Determine the (X, Y) coordinate at the center of the cell enclosing the given text.  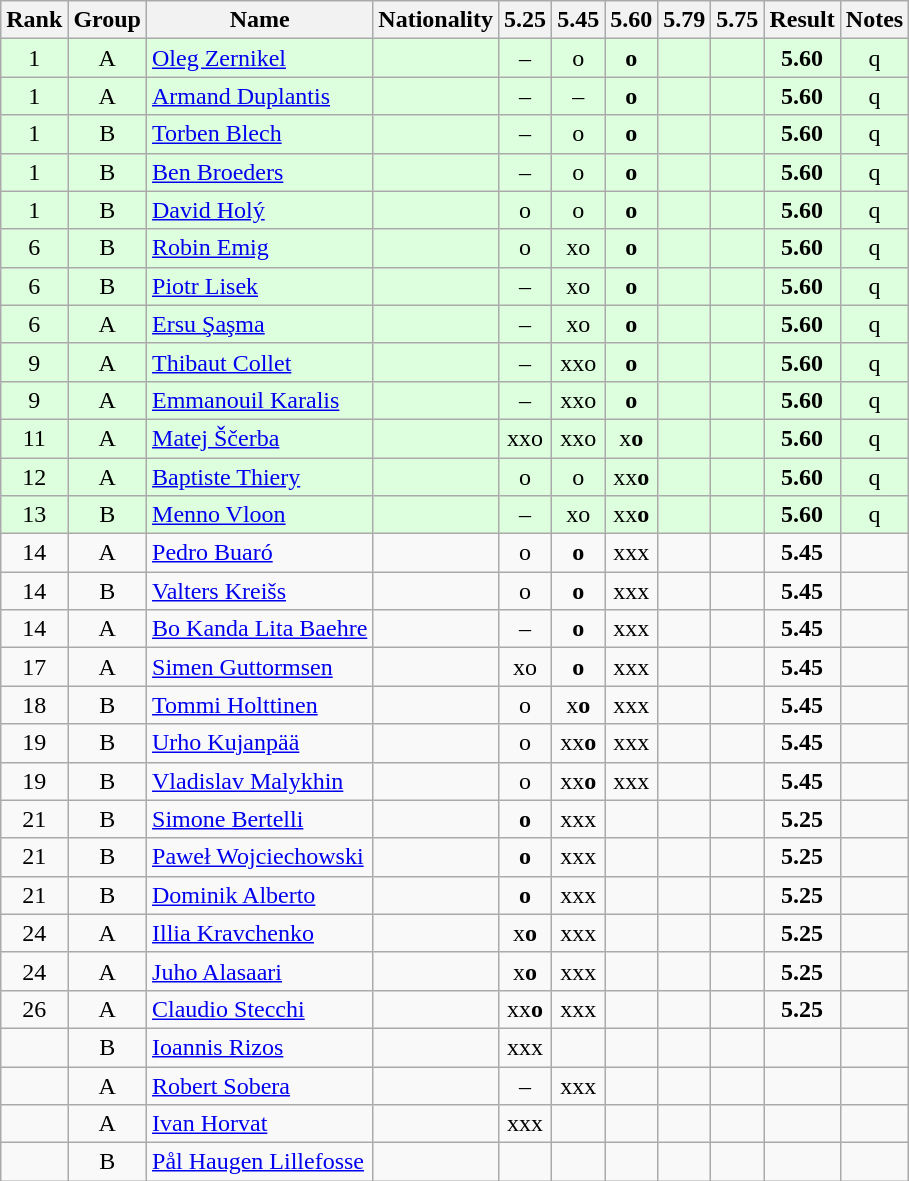
Paweł Wojciechowski (260, 857)
17 (34, 667)
Bo Kanda Lita Baehre (260, 629)
Oleg Zernikel (260, 58)
Name (260, 20)
Nationality (436, 20)
Tommi Holttinen (260, 705)
Illia Kravchenko (260, 933)
Dominik Alberto (260, 895)
Matej Ščerba (260, 438)
Pål Haugen Lillefosse (260, 1162)
Piotr Lisek (260, 286)
Ivan Horvat (260, 1124)
26 (34, 1009)
Ioannis Rizos (260, 1047)
Simen Guttormsen (260, 667)
Ben Broeders (260, 172)
Juho Alasaari (260, 971)
Baptiste Thiery (260, 477)
Torben Blech (260, 134)
Menno Vloon (260, 515)
Robin Emig (260, 248)
11 (34, 438)
Result (802, 20)
5.79 (684, 20)
13 (34, 515)
Valters Kreišs (260, 591)
Thibaut Collet (260, 362)
Rank (34, 20)
Group (108, 20)
Ersu Şaşma (260, 324)
Urho Kujanpää (260, 743)
18 (34, 705)
Robert Sobera (260, 1085)
Armand Duplantis (260, 96)
5.75 (738, 20)
Claudio Stecchi (260, 1009)
Simone Bertelli (260, 819)
Emmanouil Karalis (260, 400)
Pedro Buaró (260, 553)
Notes (874, 20)
David Holý (260, 210)
Vladislav Malykhin (260, 781)
12 (34, 477)
